Detect which cell encompasses the target text, then output its [x, y] center coordinate. 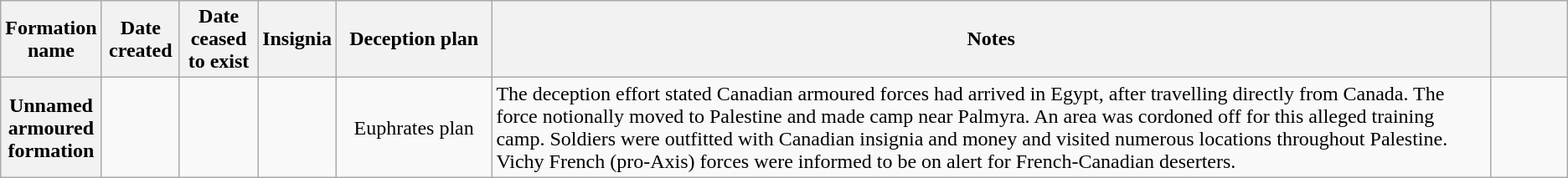
Notes [992, 39]
Insignia [297, 39]
Date created [141, 39]
Date ceased to exist [218, 39]
Unnamed armoured formation [51, 127]
Euphrates plan [414, 127]
Formation name [51, 39]
Deception plan [414, 39]
